Locate the cell with the specified text and output its [x, y] center coordinate. 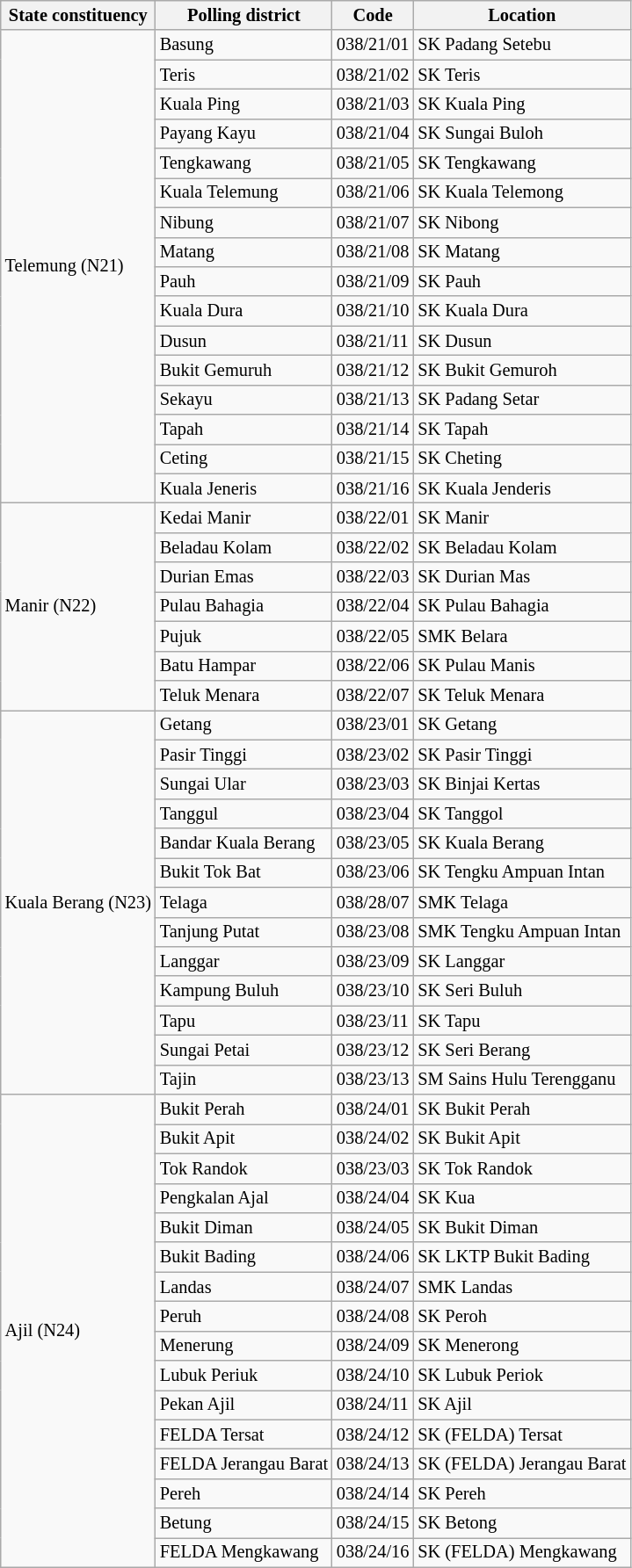
038/24/07 [373, 1287]
038/23/01 [373, 725]
038/21/12 [373, 370]
Peruh [244, 1316]
Ajil (N24) [78, 1331]
SK Menerong [522, 1346]
Sungai Ular [244, 784]
Telemung (N21) [78, 266]
Durian Emas [244, 577]
038/21/09 [373, 281]
SK Tengkawang [522, 163]
SK Lubuk Periok [522, 1376]
Pauh [244, 281]
Bukit Tok Bat [244, 872]
Location [522, 15]
Payang Kayu [244, 134]
038/21/08 [373, 252]
SK Getang [522, 725]
SK Dusun [522, 341]
SK Kuala Ping [522, 104]
SK Tapu [522, 1021]
038/23/06 [373, 872]
Bukit Apit [244, 1138]
038/21/01 [373, 45]
SK Seri Berang [522, 1050]
Ceting [244, 459]
038/23/02 [373, 755]
Tanjung Putat [244, 932]
Code [373, 15]
Tok Randok [244, 1168]
SK Teris [522, 75]
SK Padang Setebu [522, 45]
038/24/06 [373, 1257]
Batu Hampar [244, 666]
Getang [244, 725]
Kuala Telemung [244, 192]
038/23/04 [373, 813]
Kuala Ping [244, 104]
SK Pulau Bahagia [522, 606]
038/21/07 [373, 222]
SK Tapah [522, 430]
SK Binjai Kertas [522, 784]
SK Kuala Telemong [522, 192]
038/22/05 [373, 636]
Kedai Manir [244, 517]
Betung [244, 1523]
Pekan Ajil [244, 1405]
FELDA Mengkawang [244, 1552]
SK (FELDA) Mengkawang [522, 1552]
SK Langgar [522, 961]
038/21/04 [373, 134]
038/21/16 [373, 488]
SMK Belara [522, 636]
038/22/06 [373, 666]
SK Padang Setar [522, 400]
038/23/05 [373, 843]
SK (FELDA) Jerangau Barat [522, 1464]
Pujuk [244, 636]
Tapu [244, 1021]
038/21/03 [373, 104]
Sekayu [244, 400]
038/24/16 [373, 1552]
Matang [244, 252]
038/21/13 [373, 400]
Landas [244, 1287]
Kuala Jeneris [244, 488]
038/24/09 [373, 1346]
SK Matang [522, 252]
Dusun [244, 341]
038/21/14 [373, 430]
State constituency [78, 15]
Pengkalan Ajal [244, 1198]
SK Ajil [522, 1405]
SK Manir [522, 517]
Sungai Petai [244, 1050]
Tapah [244, 430]
038/24/14 [373, 1493]
SK Bukit Diman [522, 1227]
FELDA Tersat [244, 1434]
SK LKTP Bukit Bading [522, 1257]
Teris [244, 75]
SK Pauh [522, 281]
038/24/02 [373, 1138]
SK Nibong [522, 222]
038/23/09 [373, 961]
Polling district [244, 15]
038/24/08 [373, 1316]
Bukit Perah [244, 1109]
038/24/12 [373, 1434]
SK Kuala Jenderis [522, 488]
SK (FELDA) Tersat [522, 1434]
Beladau Kolam [244, 547]
Bukit Diman [244, 1227]
Tanggul [244, 813]
Lubuk Periuk [244, 1376]
SM Sains Hulu Terengganu [522, 1080]
SK Durian Mas [522, 577]
Basung [244, 45]
SK Beladau Kolam [522, 547]
Pulau Bahagia [244, 606]
038/21/11 [373, 341]
038/22/03 [373, 577]
038/28/07 [373, 902]
SK Kua [522, 1198]
SK Seri Buluh [522, 991]
038/23/13 [373, 1080]
SMK Tengku Ampuan Intan [522, 932]
Pereh [244, 1493]
SMK Landas [522, 1287]
SK Tok Randok [522, 1168]
038/24/13 [373, 1464]
SK Pulau Manis [522, 666]
038/23/11 [373, 1021]
038/22/04 [373, 606]
Tajin [244, 1080]
SK Bukit Apit [522, 1138]
038/24/10 [373, 1376]
Nibung [244, 222]
SK Teluk Menara [522, 695]
038/23/10 [373, 991]
SK Pasir Tinggi [522, 755]
Manir (N22) [78, 606]
038/22/01 [373, 517]
Kampung Buluh [244, 991]
038/21/05 [373, 163]
Bukit Bading [244, 1257]
SK Tanggol [522, 813]
SK Sungai Buloh [522, 134]
038/23/08 [373, 932]
SK Betong [522, 1523]
038/22/02 [373, 547]
Kuala Berang (N23) [78, 902]
038/24/04 [373, 1198]
Kuala Dura [244, 311]
Teluk Menara [244, 695]
SMK Telaga [522, 902]
SK Tengku Ampuan Intan [522, 872]
Menerung [244, 1346]
FELDA Jerangau Barat [244, 1464]
SK Pereh [522, 1493]
Langgar [244, 961]
038/21/02 [373, 75]
SK Cheting [522, 459]
038/21/06 [373, 192]
Tengkawang [244, 163]
SK Kuala Dura [522, 311]
038/21/10 [373, 311]
038/24/01 [373, 1109]
Bandar Kuala Berang [244, 843]
SK Peroh [522, 1316]
038/24/11 [373, 1405]
038/22/07 [373, 695]
038/24/15 [373, 1523]
SK Bukit Perah [522, 1109]
SK Bukit Gemuroh [522, 370]
Telaga [244, 902]
038/23/12 [373, 1050]
Pasir Tinggi [244, 755]
SK Kuala Berang [522, 843]
038/21/15 [373, 459]
038/24/05 [373, 1227]
Bukit Gemuruh [244, 370]
